Output the (X, Y) coordinate of the center of the cell containing the given text.  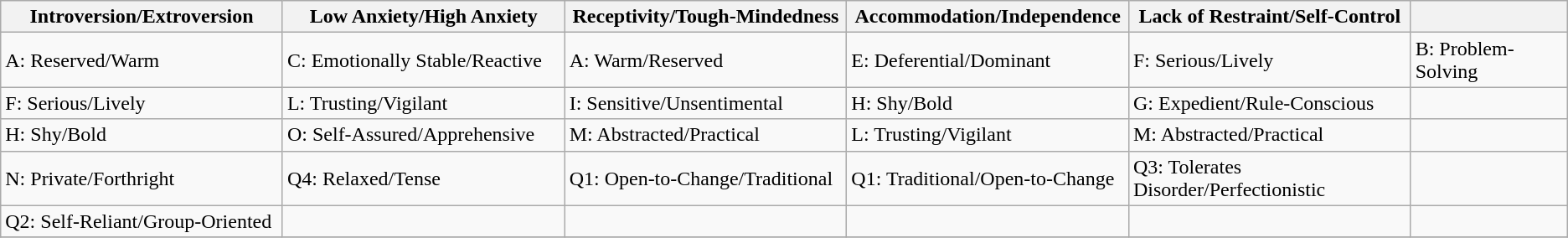
Q1: Open-to-Change/Traditional (705, 178)
Introversion/Extroversion (142, 17)
B: Problem-Solving (1489, 60)
A: Reserved/Warm (142, 60)
Accommodation/Independence (988, 17)
A: Warm/Reserved (705, 60)
E: Deferential/Dominant (988, 60)
N: Private/Forthright (142, 178)
Q3: Tolerates Disorder/Perfectionistic (1270, 178)
C: Emotionally Stable/Reactive (424, 60)
Q2: Self-Reliant/Group-Oriented (142, 221)
O: Self-Assured/Apprehensive (424, 135)
G: Expedient/Rule-Conscious (1270, 103)
Q1: Traditional/Open-to-Change (988, 178)
I: Sensitive/Unsentimental (705, 103)
Low Anxiety/High Anxiety (424, 17)
Lack of Restraint/Self-Control (1270, 17)
Q4: Relaxed/Tense (424, 178)
Receptivity/Tough-Mindedness (705, 17)
